Find where the given text appears and provide that cell's center as (X, Y) coordinate. 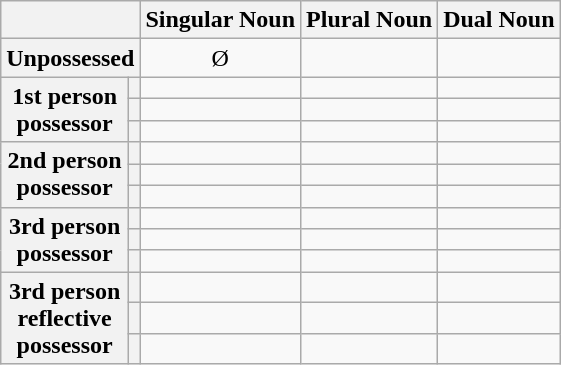
Ø (220, 58)
Plural Noun (370, 20)
Dual Noun (499, 20)
1st personpossessor (65, 110)
3rd personpossessor (65, 240)
3rd personreflectivepossessor (65, 318)
Singular Noun (220, 20)
Unpossessed (70, 58)
2nd personpossessor (65, 174)
